Locate the cell with the specified text and output its [x, y] center coordinate. 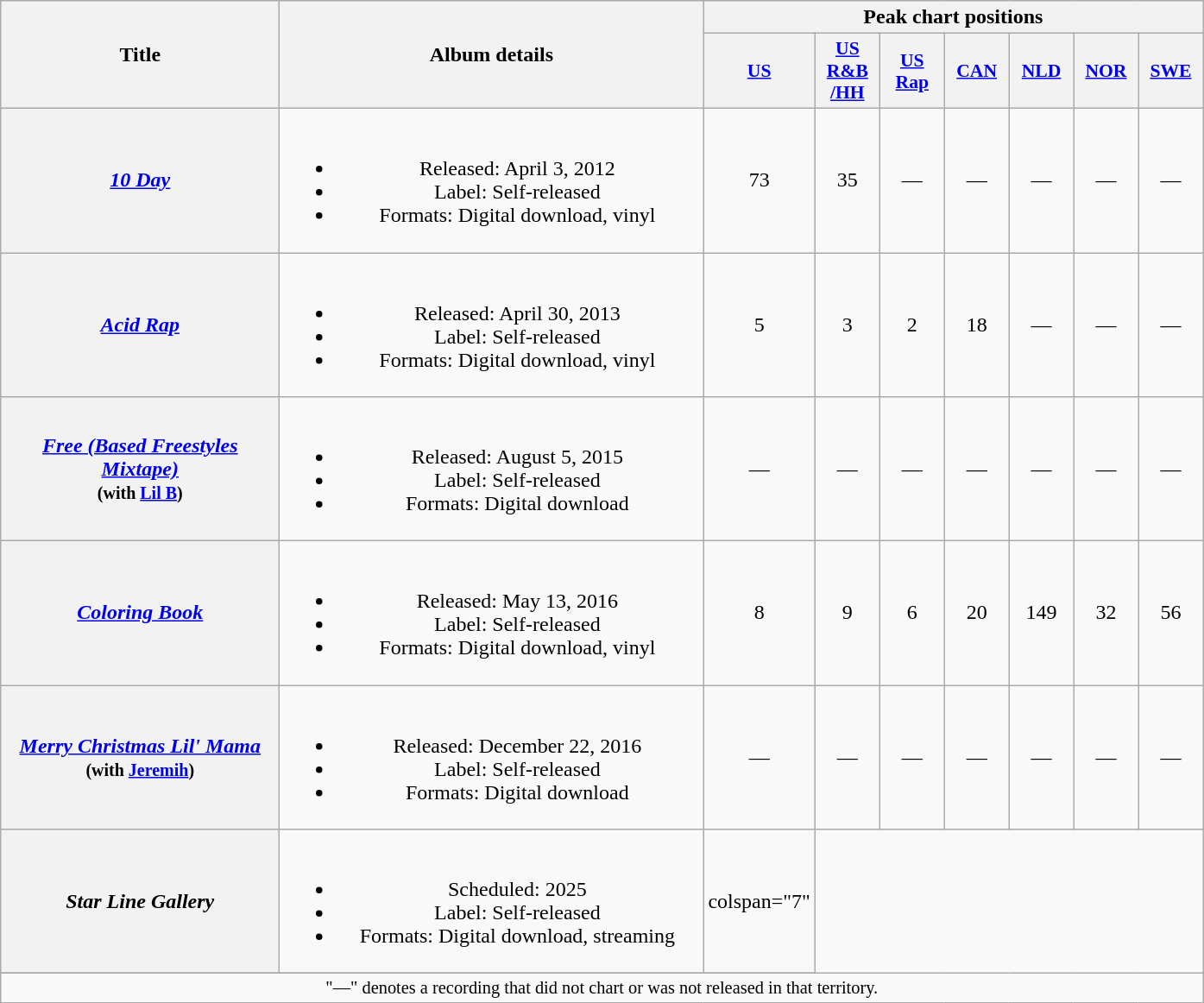
USRap [911, 71]
colspan="7" [760, 901]
CAN [977, 71]
20 [977, 613]
Released: December 22, 2016Label: Self-releasedFormats: Digital download [492, 758]
"—" denotes a recording that did not chart or was not released in that territory. [602, 988]
73 [760, 180]
9 [848, 613]
Acid Rap [140, 325]
Peak chart positions [953, 17]
18 [977, 325]
32 [1106, 613]
Star Line Gallery [140, 901]
Merry Christmas Lil' Mama(with Jeremih) [140, 758]
Free (Based Freestyles Mixtape) (with Lil B) [140, 470]
Album details [492, 55]
5 [760, 325]
Released: August 5, 2015Label: Self-releasedFormats: Digital download [492, 470]
3 [848, 325]
Released: April 30, 2013Label: Self-releasedFormats: Digital download, vinyl [492, 325]
10 Day [140, 180]
56 [1170, 613]
NLD [1041, 71]
2 [911, 325]
Released: May 13, 2016Label: Self-releasedFormats: Digital download, vinyl [492, 613]
149 [1041, 613]
8 [760, 613]
35 [848, 180]
USR&B/HH [848, 71]
Scheduled: 2025Label: Self-releasedFormats: Digital download, streaming [492, 901]
US [760, 71]
SWE [1170, 71]
6 [911, 613]
Released: April 3, 2012Label: Self-releasedFormats: Digital download, vinyl [492, 180]
Title [140, 55]
Coloring Book [140, 613]
NOR [1106, 71]
